Provide the (x, y) coordinate of the cell's center where the given text is located.  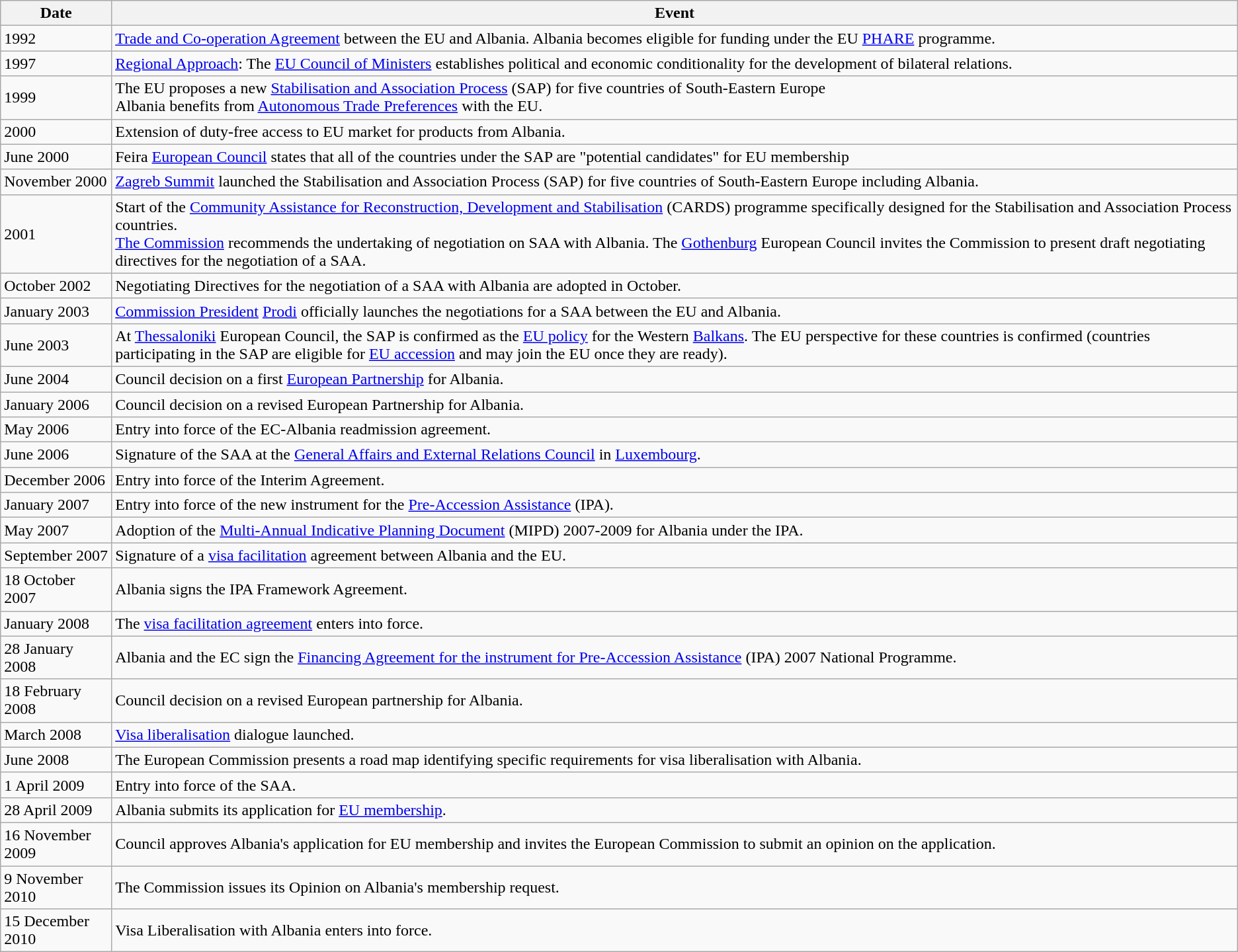
Albania submits its application for EU membership. (675, 810)
1999 (56, 98)
Signature of the SAA at the General Affairs and External Relations Council in Luxembourg. (675, 455)
January 2008 (56, 623)
Zagreb Summit launched the Stabilisation and Association Process (SAP) for five countries of South-Eastern Europe including Albania. (675, 182)
28 April 2009 (56, 810)
March 2008 (56, 734)
2001 (56, 234)
1 April 2009 (56, 785)
January 2007 (56, 505)
1997 (56, 63)
June 2000 (56, 157)
1992 (56, 38)
December 2006 (56, 480)
Event (675, 13)
The visa facilitation agreement enters into force. (675, 623)
November 2000 (56, 182)
The Commission issues its Opinion on Albania's membership request. (675, 887)
January 2006 (56, 404)
Negotiating Directives for the negotiation of a SAA with Albania are adopted in October. (675, 286)
Entry into force of the SAA. (675, 785)
Council approves Albania's application for EU membership and invites the European Commission to submit an opinion on the application. (675, 844)
28 January 2008 (56, 657)
Entry into force of the EC-Albania readmission agreement. (675, 430)
Visa Liberalisation with Albania enters into force. (675, 931)
Council decision on a revised European Partnership for Albania. (675, 404)
Regional Approach: The EU Council of Ministers establishes political and economic conditionality for the development of bilateral relations. (675, 63)
15 December 2010 (56, 931)
Council decision on a revised European partnership for Albania. (675, 701)
Trade and Co-operation Agreement between the EU and Albania. Albania becomes eligible for funding under the EU PHARE programme. (675, 38)
May 2006 (56, 430)
Council decision on a first European Partnership for Albania. (675, 379)
Albania signs the IPA Framework Agreement. (675, 590)
18 October 2007 (56, 590)
September 2007 (56, 555)
October 2002 (56, 286)
January 2003 (56, 311)
16 November 2009 (56, 844)
Visa liberalisation dialogue launched. (675, 734)
Commission President Prodi officially launches the negotiations for a SAA between the EU and Albania. (675, 311)
May 2007 (56, 530)
Entry into force of the Interim Agreement. (675, 480)
June 2003 (56, 345)
Adoption of the Multi-Annual Indicative Planning Document (MIPD) 2007-2009 for Albania under the IPA. (675, 530)
Feira European Council states that all of the countries under the SAP are "potential candidates" for EU membership (675, 157)
Extension of duty-free access to EU market for products from Albania. (675, 132)
June 2004 (56, 379)
9 November 2010 (56, 887)
Date (56, 13)
2000 (56, 132)
Entry into force of the new instrument for the Pre-Accession Assistance (IPA). (675, 505)
18 February 2008 (56, 701)
June 2006 (56, 455)
Signature of a visa facilitation agreement between Albania and the EU. (675, 555)
The European Commission presents a road map identifying specific requirements for visa liberalisation with Albania. (675, 760)
June 2008 (56, 760)
Albania and the EC sign the Financing Agreement for the instrument for Pre-Accession Assistance (IPA) 2007 National Programme. (675, 657)
